Determine the [x, y] coordinate at the center of the cell enclosing the given text.  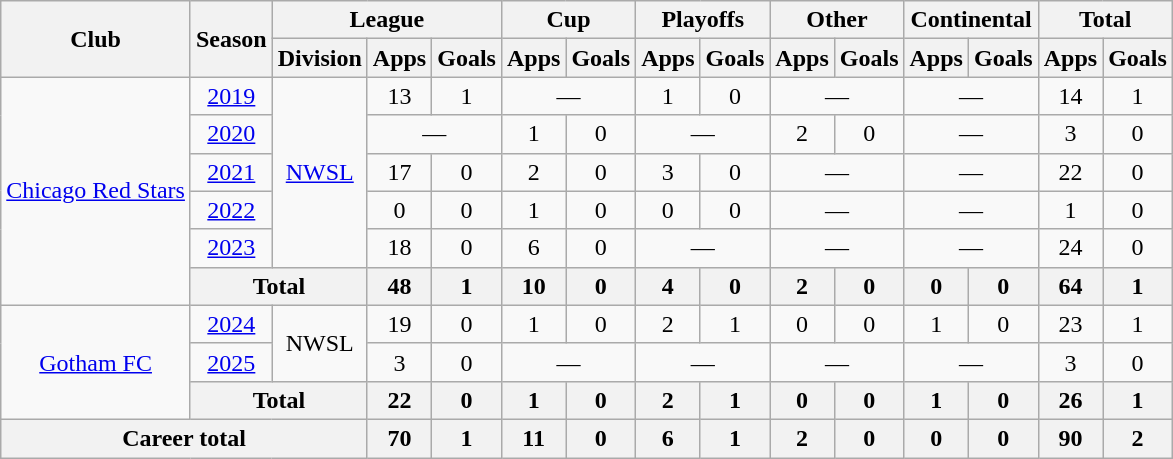
Club [96, 39]
90 [1070, 438]
70 [399, 438]
23 [1070, 324]
Chicago Red Stars [96, 191]
2022 [231, 210]
Other [837, 20]
Division [320, 58]
19 [399, 324]
64 [1070, 286]
17 [399, 172]
Playoffs [703, 20]
2021 [231, 172]
League [386, 20]
18 [399, 248]
2024 [231, 324]
Cup [568, 20]
4 [668, 286]
2025 [231, 362]
Gotham FC [96, 362]
2020 [231, 134]
Continental [971, 20]
Season [231, 39]
Career total [184, 438]
2019 [231, 96]
10 [533, 286]
26 [1070, 400]
11 [533, 438]
48 [399, 286]
13 [399, 96]
14 [1070, 96]
2023 [231, 248]
24 [1070, 248]
